Determine the [X, Y] coordinate at the center of the cell enclosing the given text.  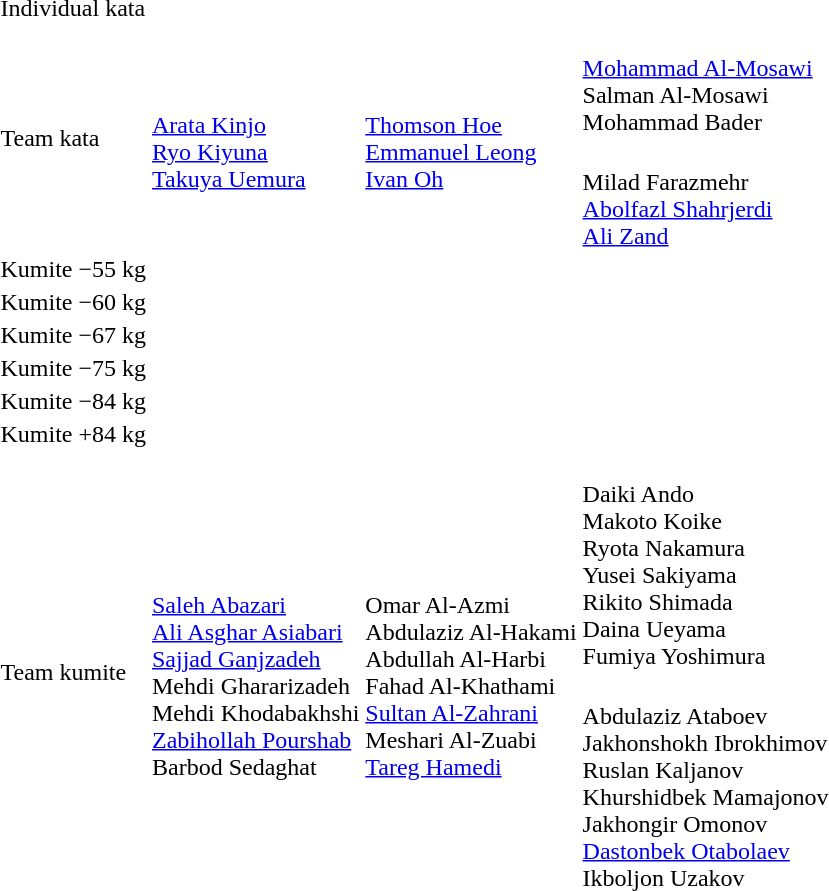
Thomson HoeEmmanuel LeongIvan Oh [471, 138]
Arata KinjoRyo KiyunaTakuya Uemura [256, 138]
